Locate the cell with the specified text and output its [X, Y] center coordinate. 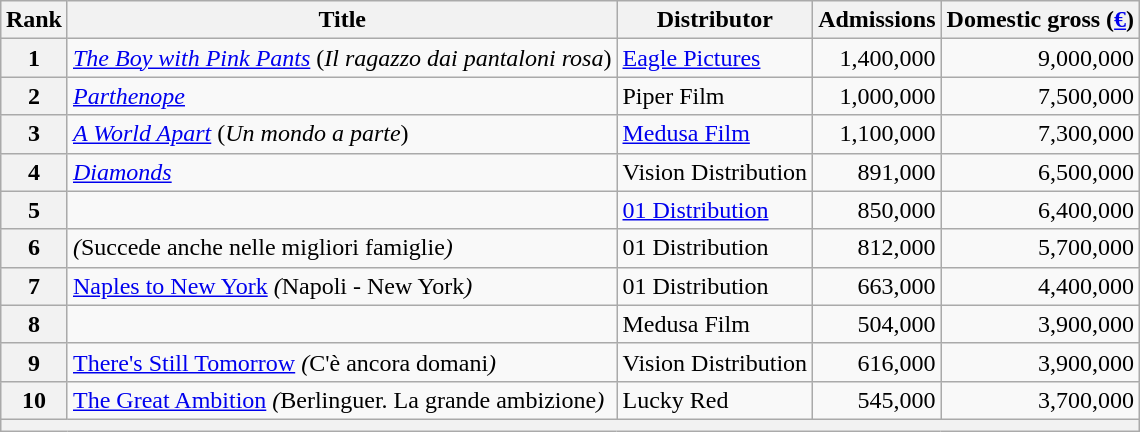
Rank [34, 20]
The Boy with Pink Pants (Il ragazzo dai pantaloni rosa) [342, 58]
4,400,000 [1040, 286]
6,400,000 [1040, 210]
(Succede anche nelle migliori famiglie) [342, 248]
7,500,000 [1040, 96]
6 [34, 248]
The Great Ambition (Berlinguer. La grande ambizione) [342, 400]
1 [34, 58]
Distributor [715, 20]
2 [34, 96]
There's Still Tomorrow (C'è ancora domani) [342, 362]
Parthenope [342, 96]
7 [34, 286]
850,000 [877, 210]
3,700,000 [1040, 400]
Piper Film [715, 96]
812,000 [877, 248]
5 [34, 210]
8 [34, 324]
6,500,000 [1040, 172]
Eagle Pictures [715, 58]
1,400,000 [877, 58]
5,700,000 [1040, 248]
Diamonds [342, 172]
4 [34, 172]
891,000 [877, 172]
Admissions [877, 20]
Lucky Red [715, 400]
3 [34, 134]
Naples to New York (Napoli - New York) [342, 286]
504,000 [877, 324]
10 [34, 400]
616,000 [877, 362]
A World Apart (Un mondo a parte) [342, 134]
663,000 [877, 286]
9,000,000 [1040, 58]
1,000,000 [877, 96]
1,100,000 [877, 134]
545,000 [877, 400]
Domestic gross (€) [1040, 20]
Title [342, 20]
9 [34, 362]
7,300,000 [1040, 134]
